From the cell containing the given text, extract its center point as (X, Y) coordinate. 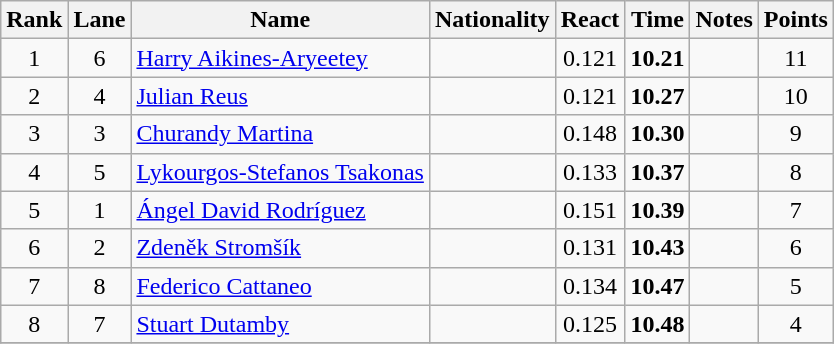
0.134 (590, 286)
10.21 (658, 58)
Ángel David Rodríguez (280, 210)
Lane (100, 20)
0.125 (590, 324)
Points (796, 20)
10 (796, 96)
Rank (34, 20)
Name (280, 20)
Zdeněk Stromšík (280, 248)
0.133 (590, 172)
0.151 (590, 210)
Churandy Martina (280, 134)
Harry Aikines-Aryeetey (280, 58)
10.30 (658, 134)
Time (658, 20)
10.43 (658, 248)
10.47 (658, 286)
Stuart Dutamby (280, 324)
0.148 (590, 134)
11 (796, 58)
Nationality (492, 20)
10.39 (658, 210)
Notes (724, 20)
0.131 (590, 248)
Lykourgos-Stefanos Tsakonas (280, 172)
10.37 (658, 172)
Federico Cattaneo (280, 286)
10.27 (658, 96)
React (590, 20)
Julian Reus (280, 96)
10.48 (658, 324)
9 (796, 134)
